Determine the (x, y) coordinate at the center of the cell enclosing the given text.  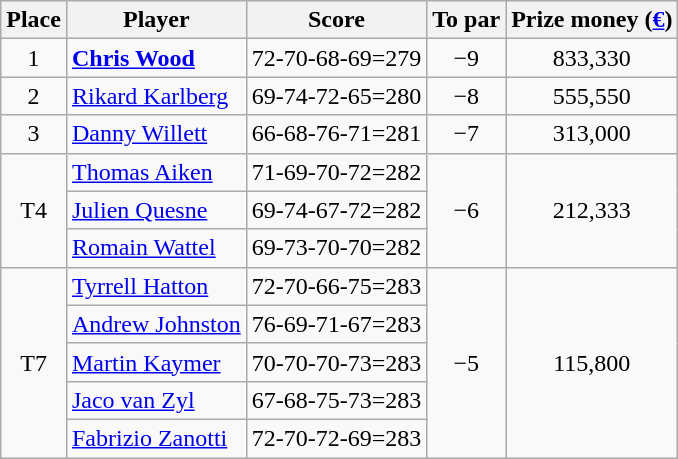
To par (466, 20)
−6 (466, 210)
−8 (466, 96)
70-70-70-73=283 (336, 362)
Player (156, 20)
Andrew Johnston (156, 324)
T4 (34, 210)
3 (34, 134)
Score (336, 20)
T7 (34, 362)
Prize money (€) (592, 20)
−5 (466, 362)
66-68-76-71=281 (336, 134)
−7 (466, 134)
Romain Wattel (156, 248)
69-73-70-70=282 (336, 248)
Thomas Aiken (156, 172)
Place (34, 20)
−9 (466, 58)
Danny Willett (156, 134)
1 (34, 58)
555,550 (592, 96)
Chris Wood (156, 58)
Jaco van Zyl (156, 400)
72-70-68-69=279 (336, 58)
Martin Kaymer (156, 362)
313,000 (592, 134)
69-74-72-65=280 (336, 96)
Rikard Karlberg (156, 96)
115,800 (592, 362)
69-74-67-72=282 (336, 210)
72-70-66-75=283 (336, 286)
Tyrrell Hatton (156, 286)
212,333 (592, 210)
Fabrizio Zanotti (156, 438)
67-68-75-73=283 (336, 400)
72-70-72-69=283 (336, 438)
71-69-70-72=282 (336, 172)
2 (34, 96)
Julien Quesne (156, 210)
76-69-71-67=283 (336, 324)
833,330 (592, 58)
